Find where the given text appears and provide that cell's center as (x, y) coordinate. 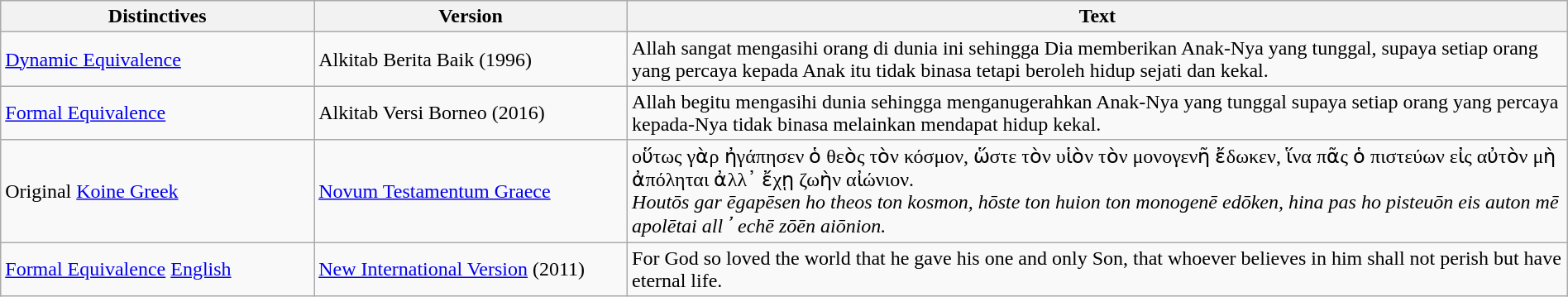
Novum Testamentum Graece (471, 191)
For God so loved the world that he gave his one and only Son, that whoever believes in him shall not perish but have eternal life. (1098, 268)
Distinctives (157, 17)
Alkitab Berita Baik (1996) (471, 60)
Alkitab Versi Borneo (2016) (471, 113)
Text (1098, 17)
Version (471, 17)
Formal Equivalence (157, 113)
New International Version (2011) (471, 268)
Dynamic Equivalence (157, 60)
Formal Equivalence English (157, 268)
Original Koine Greek (157, 191)
